From the cell containing the given text, extract its center point as [X, Y] coordinate. 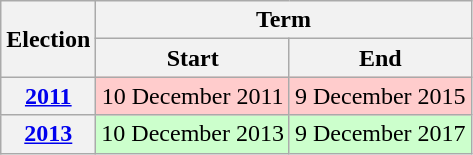
End [380, 58]
Start [193, 58]
Term [284, 20]
9 December 2017 [380, 134]
9 December 2015 [380, 96]
2011 [48, 96]
10 December 2013 [193, 134]
10 December 2011 [193, 96]
Election [48, 39]
2013 [48, 134]
